Detect which cell encompasses the target text, then output its [x, y] center coordinate. 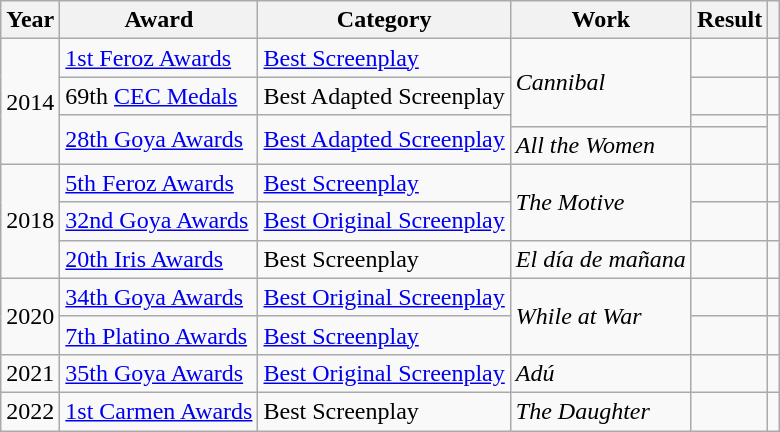
2014 [30, 102]
28th Goya Awards [159, 140]
Adú [600, 373]
The Daughter [600, 411]
20th Iris Awards [159, 259]
1st Carmen Awards [159, 411]
Year [30, 20]
32nd Goya Awards [159, 221]
While at War [600, 316]
7th Platino Awards [159, 335]
69th CEC Medals [159, 96]
2021 [30, 373]
34th Goya Awards [159, 297]
Cannibal [600, 82]
35th Goya Awards [159, 373]
5th Feroz Awards [159, 183]
Result [729, 20]
El día de mañana [600, 259]
Award [159, 20]
The Motive [600, 202]
Category [384, 20]
All the Women [600, 145]
2022 [30, 411]
Work [600, 20]
1st Feroz Awards [159, 58]
2020 [30, 316]
2018 [30, 221]
